For the text-containing cell, return its midpoint in (X, Y) coordinate format. 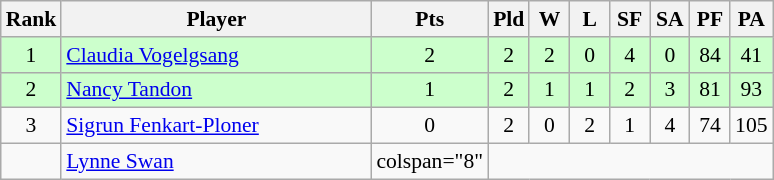
74 (710, 126)
SA (670, 19)
Pld (508, 19)
Sigrun Fenkart-Ploner (216, 126)
W (549, 19)
Lynne Swan (216, 162)
93 (752, 90)
Nancy Tandon (216, 90)
Player (216, 19)
L (590, 19)
colspan="8" (430, 162)
SF (630, 19)
Pts (430, 19)
Claudia Vogelgsang (216, 55)
PF (710, 19)
41 (752, 55)
Rank (32, 19)
PA (752, 19)
84 (710, 55)
81 (710, 90)
105 (752, 126)
